For the text-containing cell, return its midpoint in [x, y] coordinate format. 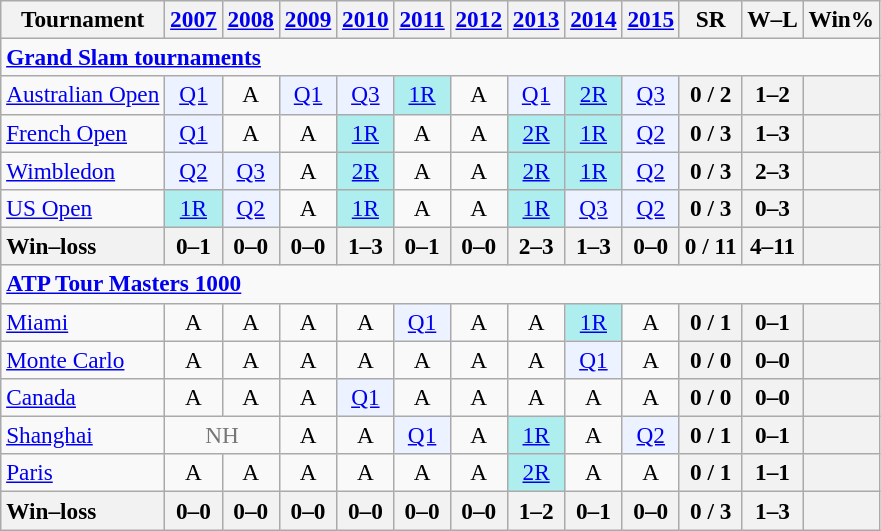
French Open [83, 133]
Shanghai [83, 435]
Miami [83, 322]
0–3 [772, 208]
Paris [83, 473]
2010 [366, 19]
2008 [250, 19]
2014 [594, 19]
Australian Open [83, 95]
2013 [536, 19]
1–1 [772, 473]
Canada [83, 397]
2009 [308, 19]
0 / 11 [710, 246]
ATP Tour Masters 1000 [440, 284]
2007 [194, 19]
W–L [772, 19]
Win% [841, 19]
2015 [650, 19]
4–11 [772, 246]
Grand Slam tournaments [440, 57]
0 / 2 [710, 95]
US Open [83, 208]
Wimbledon [83, 170]
NH [222, 435]
2012 [478, 19]
SR [710, 19]
Tournament [83, 19]
2011 [422, 19]
Monte Carlo [83, 359]
